Detect which cell encompasses the target text, then output its (X, Y) center coordinate. 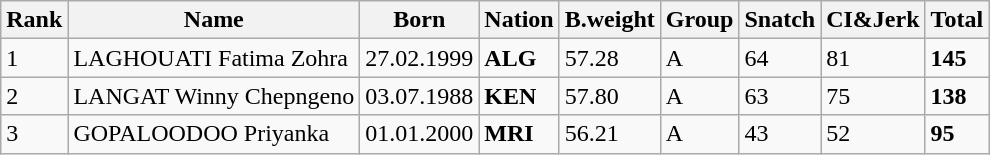
95 (957, 134)
Nation (519, 20)
145 (957, 58)
Name (214, 20)
Rank (34, 20)
75 (873, 96)
27.02.1999 (420, 58)
57.28 (610, 58)
81 (873, 58)
3 (34, 134)
MRI (519, 134)
03.07.1988 (420, 96)
1 (34, 58)
56.21 (610, 134)
57.80 (610, 96)
138 (957, 96)
Snatch (780, 20)
LAGHOUATI Fatima Zohra (214, 58)
LANGAT Winny Chepngeno (214, 96)
ALG (519, 58)
64 (780, 58)
63 (780, 96)
KEN (519, 96)
GOPALOODOO Priyanka (214, 134)
2 (34, 96)
Group (700, 20)
B.weight (610, 20)
CI&Jerk (873, 20)
43 (780, 134)
01.01.2000 (420, 134)
Born (420, 20)
Total (957, 20)
52 (873, 134)
